Identify which cell holds the provided text, then report its [X, Y] central coordinate. 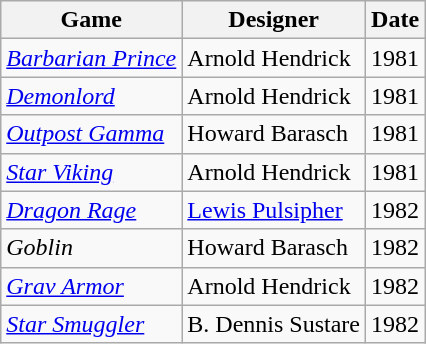
Lewis Pulsipher [274, 210]
Barbarian Prince [92, 58]
Outpost Gamma [92, 134]
Star Smuggler [92, 324]
Dragon Rage [92, 210]
B. Dennis Sustare [274, 324]
Star Viking [92, 172]
Demonlord [92, 96]
Date [396, 20]
Game [92, 20]
Goblin [92, 248]
Designer [274, 20]
Grav Armor [92, 286]
